Locate the cell with the specified text and output its (X, Y) center coordinate. 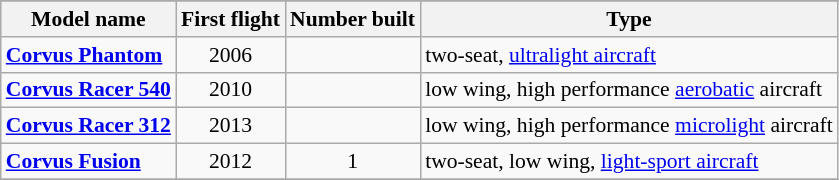
low wing, high performance aerobatic aircraft (629, 90)
Corvus Fusion (88, 162)
low wing, high performance microlight aircraft (629, 126)
two-seat, ultralight aircraft (629, 55)
2012 (230, 162)
Corvus Racer 540 (88, 90)
2006 (230, 55)
Corvus Racer 312 (88, 126)
2013 (230, 126)
Number built (352, 19)
1 (352, 162)
Type (629, 19)
Corvus Phantom (88, 55)
First flight (230, 19)
2010 (230, 90)
Model name (88, 19)
two-seat, low wing, light-sport aircraft (629, 162)
